For the text-containing cell, return its midpoint in [x, y] coordinate format. 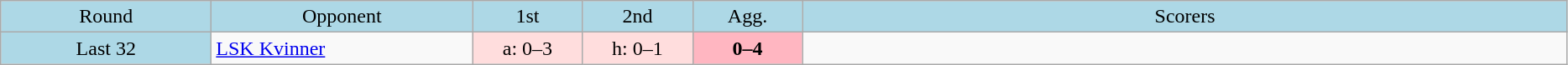
a: 0–3 [527, 48]
1st [527, 17]
Scorers [1185, 17]
2nd [638, 17]
Round [106, 17]
h: 0–1 [638, 48]
LSK Kvinner [342, 48]
Last 32 [106, 48]
0–4 [747, 48]
Agg. [747, 17]
Opponent [342, 17]
